Detect which cell encompasses the target text, then output its (x, y) center coordinate. 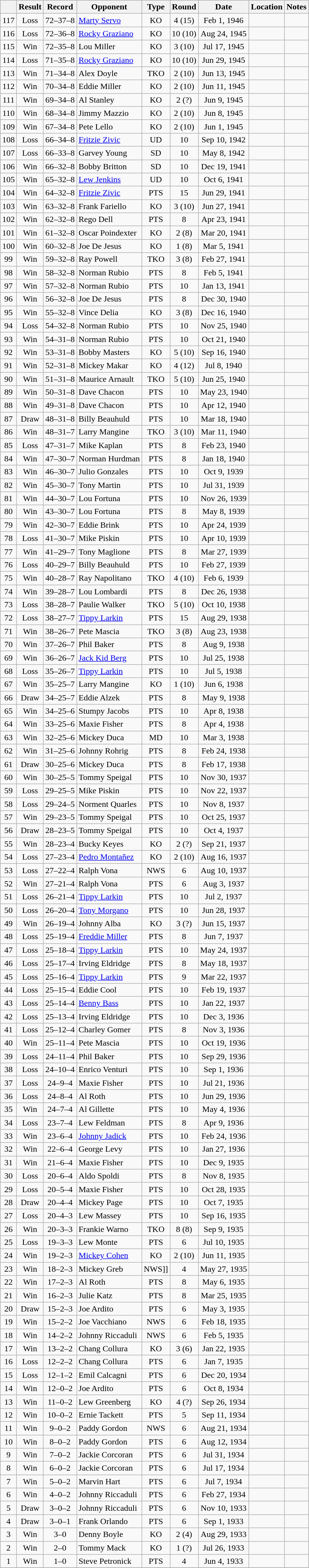
Apr 23, 1941 (224, 220)
25–16–4 (60, 976)
34 (8, 1123)
Mar 20, 1941 (224, 233)
47–30–7 (60, 459)
32–25–6 (60, 737)
25–14–4 (60, 1003)
25–18–4 (60, 950)
39 (8, 1056)
2 (8, 1548)
Steve Petronick (109, 1561)
112 (8, 87)
92 (8, 352)
40–28–7 (60, 578)
Mar 18, 1940 (224, 419)
Sep 26, 1934 (224, 1402)
Sep 1, 1933 (224, 1521)
50–31–8 (60, 392)
66–32–8 (60, 166)
73 (8, 605)
Aug 23, 1938 (224, 631)
96 (8, 299)
69 (8, 658)
Feb 6, 1939 (224, 578)
Sep 16, 1940 (224, 352)
111 (8, 100)
Nov 8, 1937 (224, 804)
Eddie Cool (109, 990)
3–0 (60, 1534)
Apr 9, 1936 (224, 1123)
91 (8, 365)
106 (8, 166)
Oct 10, 1938 (224, 605)
89 (8, 392)
Eddie Alzek (109, 698)
43 (8, 1003)
29–23–5 (60, 817)
Jun 4, 1933 (224, 1561)
Aug 29, 1938 (224, 618)
Sep 9, 1935 (224, 1229)
Nov 30, 1937 (224, 777)
Tony Morgano (109, 910)
65 (8, 711)
16 (8, 1362)
Mickey Greb (109, 1269)
Lew Monte (109, 1242)
Aug 24, 1945 (224, 34)
30–25–6 (60, 764)
26–19–4 (60, 923)
50 (8, 910)
33 (8, 1136)
72–35–8 (60, 47)
13–2–2 (60, 1348)
75 (8, 578)
6–0–2 (60, 1468)
4 (15) (184, 20)
MD (156, 737)
NWS]] (156, 1269)
42–30–7 (60, 525)
Frankie Warno (109, 1229)
58 (8, 804)
Oscar Poindexter (109, 233)
12 (8, 1415)
Sep 29, 1936 (224, 1056)
100 (8, 246)
Jun 29, 1936 (224, 1096)
52 (8, 884)
Jun 6, 1938 (224, 684)
5–0–2 (60, 1481)
41 (8, 1030)
59–32–8 (60, 259)
39–28–7 (60, 592)
71–35–8 (60, 60)
26–20–4 (60, 910)
Denny Boyle (109, 1534)
Aug 12, 1934 (224, 1442)
Ray Napolitano (109, 578)
8 (8) (184, 1229)
Stumpy Jacobs (109, 711)
35 (8, 1109)
101 (8, 233)
Lou Miller (109, 47)
38 (8, 1070)
51 (8, 897)
87 (8, 419)
40 (8, 1043)
Sep 11, 1934 (224, 1415)
99 (8, 259)
66–34–8 (60, 140)
77 (8, 551)
107 (8, 153)
Johnny Rohrig (109, 751)
23 (8, 1269)
Emil Calcagni (109, 1375)
George Levy (109, 1149)
71–34–8 (60, 73)
61 (8, 764)
20–4–3 (60, 1216)
66–33–8 (60, 153)
1 (?) (184, 1548)
Johnny Jadick (109, 1136)
Notes (296, 7)
Tommy Mack (109, 1548)
Pete Lello (109, 126)
Jun 29, 1945 (224, 60)
47 (8, 950)
55 (8, 844)
7 (8, 1481)
36 (8, 1096)
Tony Maglione (109, 551)
85 (8, 445)
Jan 22, 1937 (224, 1003)
Garvey Young (109, 153)
70 (8, 645)
Tony Martin (109, 485)
3–0–2 (60, 1508)
7–0–2 (60, 1455)
117 (8, 20)
24–8–4 (60, 1096)
70–34–8 (60, 87)
24–7–4 (60, 1109)
Mar 3, 1938 (224, 737)
113 (8, 73)
57–32–8 (60, 286)
Marty Servo (109, 20)
69–34–8 (60, 100)
Benny Bass (109, 1003)
Record (60, 7)
Jun 13, 1945 (224, 73)
86 (8, 432)
103 (8, 206)
8–0–2 (60, 1442)
62 (8, 751)
1 (8) (184, 246)
Dec 26, 1938 (224, 592)
Dec 20, 1934 (224, 1375)
Jan 18, 1940 (224, 459)
Jul 21, 1936 (224, 1083)
Aug 10, 1937 (224, 870)
Mar 11, 1940 (224, 432)
Jun 25, 1940 (224, 379)
102 (8, 220)
23–7–4 (60, 1123)
62–32–8 (60, 220)
Eddie Brink (109, 525)
93 (8, 339)
24–10–4 (60, 1070)
51–31–8 (60, 379)
Apr 12, 1940 (224, 406)
Nov 25, 1940 (224, 326)
38–26–7 (60, 631)
Opponent (109, 7)
Julio Gonzales (109, 472)
Pedro Montañez (109, 857)
52–31–8 (60, 365)
72–36–8 (60, 34)
11 (8, 1428)
Oct 21, 1940 (224, 339)
33–25–6 (60, 724)
Feb 27, 1934 (224, 1495)
3 (6) (184, 1348)
108 (8, 140)
41–30–7 (60, 538)
Oct 9, 1939 (224, 472)
Charley Gomer (109, 1030)
24–11–4 (60, 1056)
May 24, 1937 (224, 950)
May 23, 1940 (224, 392)
Mar 25, 1935 (224, 1295)
25–11–4 (60, 1043)
4 (?) (184, 1402)
53–31–8 (60, 352)
Jul 8, 1940 (224, 365)
Mar 5, 1941 (224, 246)
Jan 13, 1941 (224, 286)
Mickey Page (109, 1202)
54–31–8 (60, 339)
25–12–4 (60, 1030)
Ernie Tackett (109, 1415)
42 (8, 1017)
32 (8, 1149)
25 (8, 1242)
Jul 31, 1934 (224, 1455)
Feb 19, 1937 (224, 990)
2–0 (60, 1548)
26 (8, 1229)
Lou Lombardi (109, 592)
95 (8, 312)
31–25–6 (60, 751)
36–26–7 (60, 658)
66 (8, 698)
Oct 7, 1935 (224, 1202)
57 (8, 817)
1 (8, 1561)
Aug 29, 1933 (224, 1534)
Oct 6, 1941 (224, 180)
12–0–2 (60, 1388)
Marvin Hart (109, 1481)
12–2–2 (60, 1362)
Mar 22, 1937 (224, 976)
Sep 21, 1937 (224, 844)
Oct 25, 1937 (224, 817)
46 (8, 963)
Julie Katz (109, 1295)
71 (8, 631)
Alex Doyle (109, 73)
Lew Feldman (109, 1123)
Jul 25, 1938 (224, 658)
45–30–7 (60, 485)
May 6, 1935 (224, 1282)
Paulie Walker (109, 605)
79 (8, 525)
Jun 8, 1945 (224, 113)
Jul 31, 1939 (224, 485)
Jun 9, 1945 (224, 100)
12–1–2 (60, 1375)
98 (8, 273)
Jul 5, 1938 (224, 671)
43–30–7 (60, 512)
76 (8, 565)
80 (8, 512)
4 (10) (184, 578)
May 27, 1935 (224, 1269)
30 (8, 1176)
54–32–8 (60, 326)
Mickey Cohen (109, 1256)
Joe Vacchiano (109, 1322)
20–6–4 (60, 1176)
38–27–7 (60, 618)
67–34–8 (60, 126)
20–5–4 (60, 1189)
May 8, 1939 (224, 512)
Oct 19, 1936 (224, 1043)
29 (8, 1189)
104 (8, 193)
Type (156, 7)
Apr 8, 1938 (224, 711)
48 (8, 937)
23–6–4 (60, 1136)
78 (8, 538)
68–34–8 (60, 113)
Dec 16, 1940 (224, 312)
Oct 8, 1934 (224, 1388)
63–32–8 (60, 206)
34–25–7 (60, 698)
25–19–4 (60, 937)
35–26–7 (60, 671)
Vince Delia (109, 312)
Jul 10, 1935 (224, 1242)
27–22–4 (60, 870)
19–3–3 (60, 1242)
19 (8, 1322)
67 (8, 684)
Lew Massey (109, 1216)
Al Stanley (109, 100)
34–25–6 (60, 711)
14 (8, 1388)
110 (8, 113)
49 (8, 923)
72 (8, 618)
Enrico Venturi (109, 1070)
55–32–8 (60, 312)
Jun 11, 1935 (224, 1256)
38–28–7 (60, 605)
30–25–5 (60, 777)
Jul 2, 1937 (224, 897)
46–30–7 (60, 472)
Apr 10, 1939 (224, 538)
83 (8, 472)
Jan 27, 1936 (224, 1149)
28 (8, 1202)
Feb 24, 1936 (224, 1136)
Ray Powell (109, 259)
Feb 23, 1940 (224, 445)
64 (8, 724)
4–0–2 (60, 1495)
27–23–4 (60, 857)
48–31–7 (60, 432)
20 (8, 1309)
13 (8, 1402)
88 (8, 406)
Jun 29, 1941 (224, 193)
May 3, 1935 (224, 1309)
24–9–4 (60, 1083)
Nov 8, 1935 (224, 1176)
10–0–2 (60, 1415)
63 (8, 737)
14–2–2 (60, 1335)
27 (8, 1216)
Eddie Miller (109, 87)
Frank Orlando (109, 1521)
Mickey Makar (109, 365)
48–31–8 (60, 419)
26–21–4 (60, 897)
41–29–7 (60, 551)
Sep 1, 1936 (224, 1070)
16–2–3 (60, 1295)
3 (?) (184, 923)
Jun 11, 1945 (224, 87)
Mike Kaplan (109, 445)
Dec 19, 1941 (224, 166)
54 (8, 857)
61–32–8 (60, 233)
31 (8, 1162)
2 (4) (184, 1534)
Aug 3, 1937 (224, 884)
May 9, 1938 (224, 698)
Dec 30, 1940 (224, 299)
Bobby Britton (109, 166)
15–2–2 (60, 1322)
Feb 18, 1935 (224, 1322)
3 (8, 1534)
56–32–8 (60, 299)
Frank Fariello (109, 206)
17–2–3 (60, 1282)
Apr 4, 1938 (224, 724)
Jun 1, 1945 (224, 126)
59 (8, 790)
22–6–4 (60, 1149)
Feb 1, 1946 (224, 20)
2 (8) (184, 233)
90 (8, 379)
18–2–3 (60, 1269)
Nov 10, 1933 (224, 1508)
Jimmy Mazzio (109, 113)
Jul 7, 1934 (224, 1481)
25–17–4 (60, 963)
65–32–8 (60, 180)
49–31–8 (60, 406)
Nov 3, 1936 (224, 1030)
Aug 16, 1937 (224, 857)
97 (8, 286)
Jul 17, 1945 (224, 47)
9–0–2 (60, 1428)
Bobby Masters (109, 352)
Round (184, 7)
Feb 5, 1941 (224, 273)
25–15–4 (60, 990)
29–25–5 (60, 790)
Aug 9, 1938 (224, 645)
109 (8, 126)
Apr 24, 1939 (224, 525)
20–3–3 (60, 1229)
May 18, 1937 (224, 963)
28–23–4 (60, 844)
1–0 (60, 1561)
Feb 5, 1935 (224, 1335)
82 (8, 485)
Jack Kid Berg (109, 658)
Jan 22, 1935 (224, 1348)
44 (8, 990)
64–32–8 (60, 193)
Feb 24, 1938 (224, 751)
81 (8, 498)
94 (8, 326)
35–25–7 (60, 684)
Nov 26, 1939 (224, 498)
Norment Quarles (109, 804)
45 (8, 976)
47–31–7 (60, 445)
Result (30, 7)
Feb 17, 1938 (224, 764)
40–29–7 (60, 565)
72–37–8 (60, 20)
24 (8, 1256)
Oct 28, 1935 (224, 1189)
Al Gillette (109, 1109)
May 8, 1942 (224, 153)
Bucky Keyes (109, 844)
56 (8, 831)
22 (8, 1282)
114 (8, 60)
44–30–7 (60, 498)
21 (8, 1295)
15–2–3 (60, 1309)
18 (8, 1335)
Dec 3, 1936 (224, 1017)
3–0–1 (60, 1521)
74 (8, 592)
Lew Greenberg (109, 1402)
53 (8, 870)
68 (8, 671)
Feb 27, 1941 (224, 259)
Feb 27, 1939 (224, 565)
Aug 21, 1934 (224, 1428)
27–21–4 (60, 884)
105 (8, 180)
60 (8, 777)
25–13–4 (60, 1017)
37–26–7 (60, 645)
Jul 17, 1934 (224, 1468)
Nov 22, 1937 (224, 790)
Jun 27, 1941 (224, 206)
84 (8, 459)
20–4–4 (60, 1202)
Mar 27, 1939 (224, 551)
Jun 15, 1937 (224, 923)
Jan 7, 1935 (224, 1362)
29–24–5 (60, 804)
19–2–3 (60, 1256)
4 (12) (184, 365)
Freddie Miller (109, 937)
Jun 28, 1937 (224, 910)
Sep 10, 1942 (224, 140)
Jul 26, 1933 (224, 1548)
Location (267, 7)
11–0–2 (60, 1402)
1 (10) (184, 684)
58–32–8 (60, 273)
17 (8, 1348)
Date (224, 7)
Jun 7, 1937 (224, 937)
Norman Hurdman (109, 459)
Lew Jenkins (109, 180)
Dec 9, 1935 (224, 1162)
Oct 4, 1937 (224, 831)
115 (8, 47)
Sep 16, 1935 (224, 1216)
May 4, 1936 (224, 1109)
Maurice Arnault (109, 379)
Johnny Alba (109, 923)
116 (8, 34)
37 (8, 1083)
Aldo Spoldi (109, 1176)
28–23–5 (60, 831)
21–6–4 (60, 1162)
Rego Dell (109, 220)
60–32–8 (60, 246)
